Identify which cell holds the provided text, then report its (x, y) central coordinate. 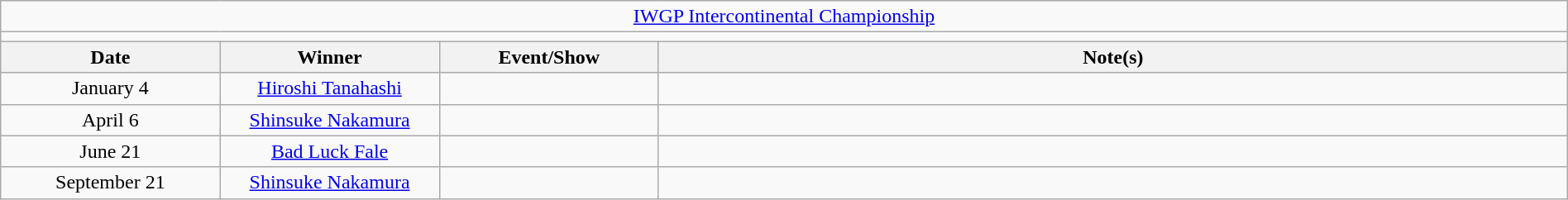
January 4 (111, 88)
September 21 (111, 183)
June 21 (111, 151)
Event/Show (549, 57)
Date (111, 57)
Bad Luck Fale (329, 151)
IWGP Intercontinental Championship (784, 17)
Winner (329, 57)
April 6 (111, 120)
Note(s) (1113, 57)
Hiroshi Tanahashi (329, 88)
